From the cell containing the given text, extract its center point as (x, y) coordinate. 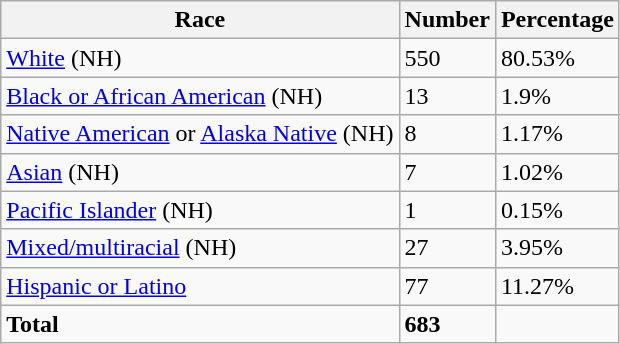
8 (447, 134)
80.53% (557, 58)
Total (200, 324)
Race (200, 20)
Percentage (557, 20)
Pacific Islander (NH) (200, 210)
Black or African American (NH) (200, 96)
White (NH) (200, 58)
1.17% (557, 134)
27 (447, 248)
1.02% (557, 172)
1 (447, 210)
Native American or Alaska Native (NH) (200, 134)
683 (447, 324)
1.9% (557, 96)
77 (447, 286)
Number (447, 20)
7 (447, 172)
13 (447, 96)
0.15% (557, 210)
3.95% (557, 248)
Asian (NH) (200, 172)
550 (447, 58)
Hispanic or Latino (200, 286)
Mixed/multiracial (NH) (200, 248)
11.27% (557, 286)
